From the cell containing the given text, extract its center point as [x, y] coordinate. 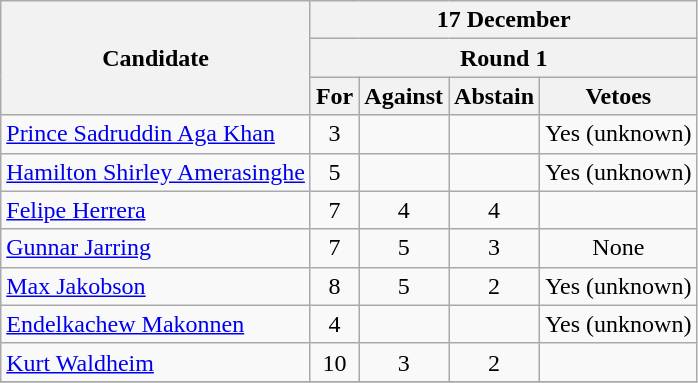
Abstain [494, 96]
For [334, 96]
Candidate [156, 58]
Max Jakobson [156, 286]
Against [404, 96]
17 December [504, 20]
Prince Sadruddin Aga Khan [156, 134]
10 [334, 362]
Kurt Waldheim [156, 362]
Hamilton Shirley Amerasinghe [156, 172]
Endelkachew Makonnen [156, 324]
Felipe Herrera [156, 210]
None [618, 248]
Gunnar Jarring [156, 248]
Round 1 [504, 58]
Vetoes [618, 96]
8 [334, 286]
